Search for the cell housing the specified text and yield its (x, y) center coordinate. 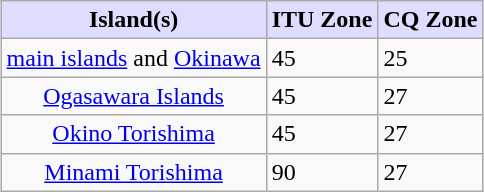
90 (322, 172)
ITU Zone (322, 20)
Island(s) (134, 20)
Minami Torishima (134, 172)
25 (430, 58)
Ogasawara Islands (134, 96)
main islands and Okinawa (134, 58)
CQ Zone (430, 20)
Okino Torishima (134, 134)
